Return the (X, Y) coordinate for the center point of the cell that contains the specified text.  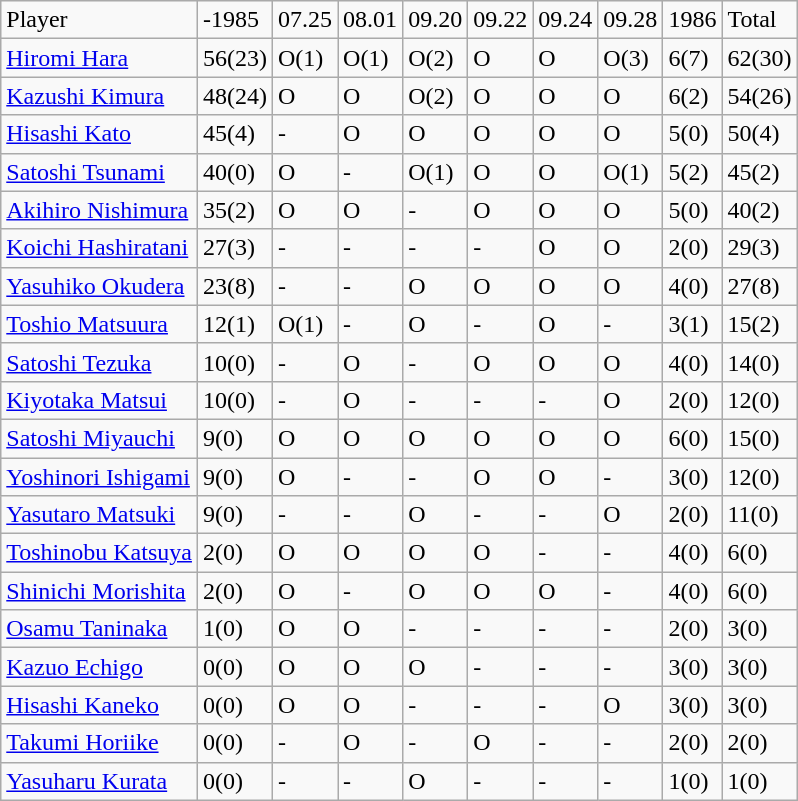
Kazuo Echigo (100, 667)
-1985 (234, 20)
6(2) (692, 96)
6(7) (692, 58)
09.28 (630, 20)
Total (760, 20)
62(30) (760, 58)
Satoshi Tezuka (100, 362)
Koichi Hashiratani (100, 248)
14(0) (760, 362)
12(1) (234, 324)
27(8) (760, 286)
23(8) (234, 286)
40(2) (760, 210)
Osamu Taninaka (100, 629)
56(23) (234, 58)
15(2) (760, 324)
Hisashi Kaneko (100, 705)
09.22 (500, 20)
Akihiro Nishimura (100, 210)
54(26) (760, 96)
Yasuharu Kurata (100, 781)
O(3) (630, 58)
Kazushi Kimura (100, 96)
3(1) (692, 324)
Yasuhiko Okudera (100, 286)
50(4) (760, 134)
Toshinobu Katsuya (100, 553)
5(2) (692, 172)
Yoshinori Ishigami (100, 477)
Shinichi Morishita (100, 591)
07.25 (306, 20)
Player (100, 20)
09.20 (436, 20)
27(3) (234, 248)
35(2) (234, 210)
Yasutaro Matsuki (100, 515)
11(0) (760, 515)
Satoshi Tsunami (100, 172)
45(2) (760, 172)
45(4) (234, 134)
48(24) (234, 96)
Hiromi Hara (100, 58)
09.24 (566, 20)
29(3) (760, 248)
Hisashi Kato (100, 134)
08.01 (370, 20)
Toshio Matsuura (100, 324)
1986 (692, 20)
Takumi Horiike (100, 743)
15(0) (760, 438)
40(0) (234, 172)
Kiyotaka Matsui (100, 400)
Satoshi Miyauchi (100, 438)
